Determine the (x, y) coordinate at the center of the cell enclosing the given text.  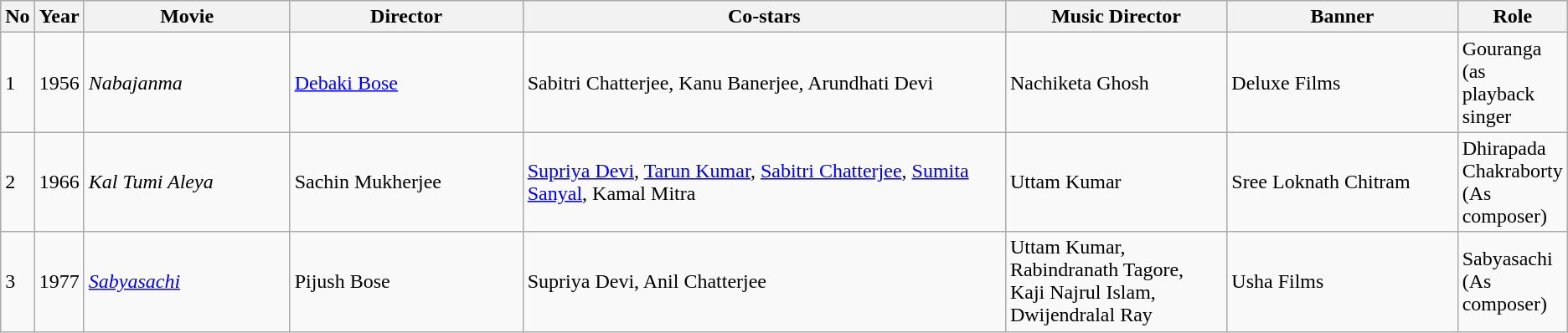
Debaki Bose (406, 82)
3 (18, 281)
Sabyasachi (187, 281)
Nachiketa Ghosh (1116, 82)
Sree Loknath Chitram (1342, 182)
Year (59, 17)
Sachin Mukherjee (406, 182)
Banner (1342, 17)
Nabajanma (187, 82)
Uttam Kumar (1116, 182)
Sabitri Chatterjee, Kanu Banerjee, Arundhati Devi (764, 82)
Role (1513, 17)
Usha Films (1342, 281)
1977 (59, 281)
1 (18, 82)
Kal Tumi Aleya (187, 182)
Pijush Bose (406, 281)
Co-stars (764, 17)
Gouranga (as playback singer (1513, 82)
2 (18, 182)
1966 (59, 182)
Music Director (1116, 17)
Sabyasachi (As composer) (1513, 281)
Supriya Devi, Anil Chatterjee (764, 281)
Director (406, 17)
Dhirapada Chakraborty (As composer) (1513, 182)
Deluxe Films (1342, 82)
Movie (187, 17)
1956 (59, 82)
Uttam Kumar, Rabindranath Tagore, Kaji Najrul Islam, Dwijendralal Ray (1116, 281)
No (18, 17)
Supriya Devi, Tarun Kumar, Sabitri Chatterjee, Sumita Sanyal, Kamal Mitra (764, 182)
